Search for the cell housing the specified text and yield its (X, Y) center coordinate. 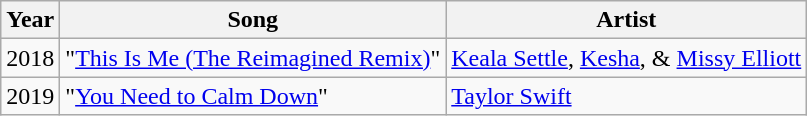
Artist (626, 20)
"You Need to Calm Down" (253, 96)
Taylor Swift (626, 96)
Year (30, 20)
2019 (30, 96)
2018 (30, 58)
"This Is Me (The Reimagined Remix)" (253, 58)
Song (253, 20)
Keala Settle, Kesha, & Missy Elliott (626, 58)
